Find where the given text appears and provide that cell's center as [x, y] coordinate. 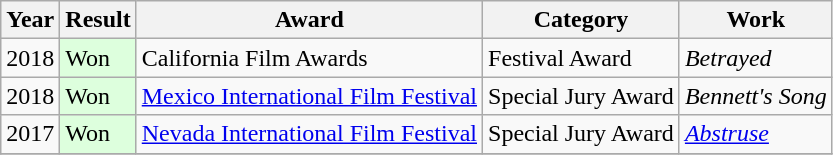
Year [30, 20]
Award [309, 20]
California Film Awards [309, 58]
Festival Award [582, 58]
Mexico International Film Festival [309, 96]
Category [582, 20]
Nevada International Film Festival [309, 134]
Abstruse [756, 134]
Work [756, 20]
Result [98, 20]
Bennett's Song [756, 96]
2017 [30, 134]
Betrayed [756, 58]
